Output the [x, y] coordinate of the center of the cell containing the given text.  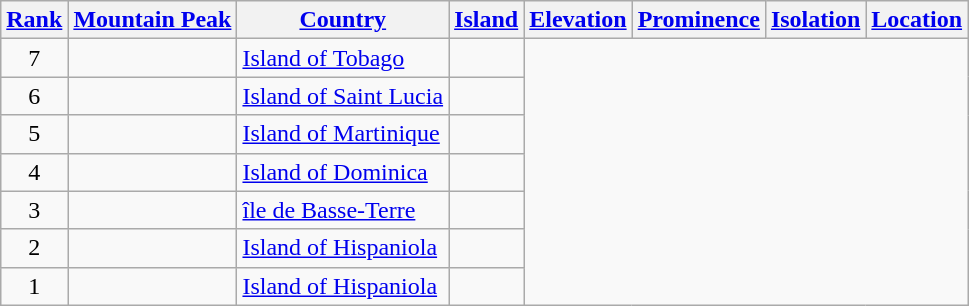
Island of Saint Lucia [343, 96]
Island of Martinique [343, 134]
6 [34, 96]
île de Basse-Terre [343, 210]
Prominence [698, 20]
Island [486, 20]
Island of Dominica [343, 172]
7 [34, 58]
Elevation [578, 20]
Country [343, 20]
4 [34, 172]
3 [34, 210]
1 [34, 286]
5 [34, 134]
Island of Tobago [343, 58]
Location [917, 20]
Isolation [815, 20]
Mountain Peak [152, 20]
Rank [34, 20]
2 [34, 248]
